Find where the given text appears and provide that cell's center as (X, Y) coordinate. 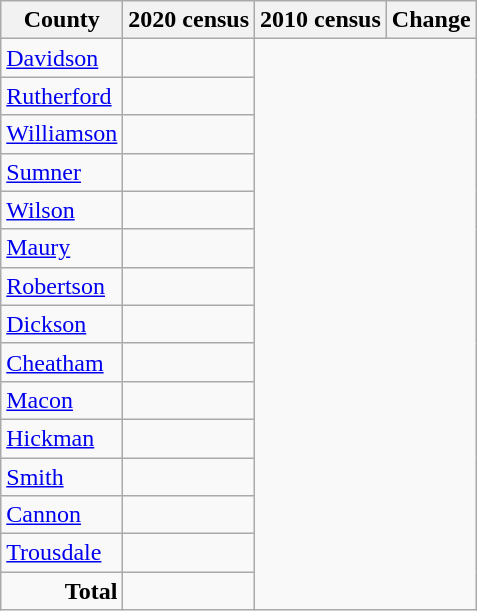
Change (431, 20)
Smith (62, 477)
Dickson (62, 324)
Davidson (62, 58)
Macon (62, 400)
Cannon (62, 515)
Trousdale (62, 553)
Robertson (62, 286)
Sumner (62, 172)
2020 census (189, 20)
Rutherford (62, 96)
Williamson (62, 134)
2010 census (321, 20)
Hickman (62, 438)
County (62, 20)
Total (62, 591)
Cheatham (62, 362)
Wilson (62, 210)
Maury (62, 248)
